Pinpoint the cell where the given text exists, returning its [x, y] midpoint coordinate. 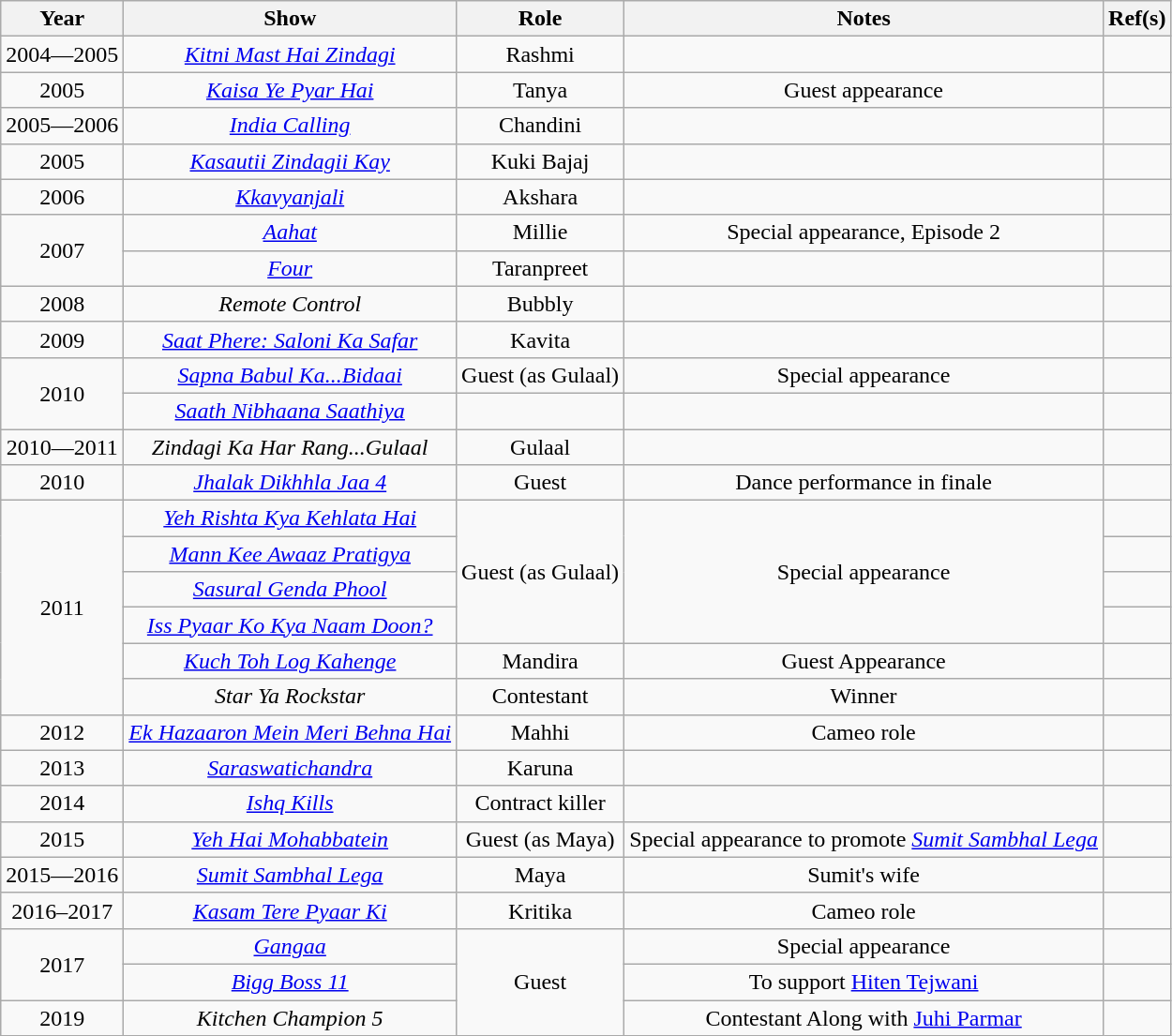
Rashmi [540, 54]
Kasam Tere Pyaar Ki [291, 910]
Sapna Babul Ka...Bidaai [291, 375]
2014 [62, 803]
Kasautii Zindagii Kay [291, 161]
Jhalak Dikhhla Jaa 4 [291, 483]
Chandini [540, 126]
Ishq Kills [291, 803]
Maya [540, 875]
Sumit's wife [864, 875]
Kavita [540, 339]
Mandira [540, 661]
Iss Pyaar Ko Kya Naam Doon? [291, 625]
Contract killer [540, 803]
2006 [62, 197]
2005—2006 [62, 126]
Yeh Hai Mohabbatein [291, 839]
Kitni Mast Hai Zindagi [291, 54]
Contestant Along with Juhi Parmar [864, 1017]
Mahhi [540, 732]
2017 [62, 964]
India Calling [291, 126]
Role [540, 19]
Kaisa Ye Pyar Hai [291, 90]
2015—2016 [62, 875]
Contestant [540, 697]
2012 [62, 732]
2010—2011 [62, 447]
2007 [62, 250]
Aahat [291, 233]
Karuna [540, 768]
Gulaal [540, 447]
Kuki Bajaj [540, 161]
Bubbly [540, 304]
Gangaa [291, 946]
Special appearance, Episode 2 [864, 233]
2009 [62, 339]
Year [62, 19]
Akshara [540, 197]
Saraswatichandra [291, 768]
Four [291, 268]
Saath Nibhaana Saathiya [291, 411]
Guest Appearance [864, 661]
Mann Kee Awaaz Pratigya [291, 554]
Winner [864, 697]
Kuch Toh Log Kahenge [291, 661]
Kkavyanjali [291, 197]
Millie [540, 233]
Show [291, 19]
2013 [62, 768]
Star Ya Rockstar [291, 697]
Dance performance in finale [864, 483]
Kritika [540, 910]
Ref(s) [1137, 19]
Notes [864, 19]
Taranpreet [540, 268]
Guest (as Maya) [540, 839]
2004—2005 [62, 54]
To support Hiten Tejwani [864, 982]
Kitchen Champion 5 [291, 1017]
Special appearance to promote Sumit Sambhal Lega [864, 839]
Yeh Rishta Kya Kehlata Hai [291, 518]
2011 [62, 608]
2015 [62, 839]
Ek Hazaaron Mein Meri Behna Hai [291, 732]
Sasural Genda Phool [291, 590]
Guest appearance [864, 90]
Sumit Sambhal Lega [291, 875]
2008 [62, 304]
2016–2017 [62, 910]
Saat Phere: Saloni Ka Safar [291, 339]
2019 [62, 1017]
Bigg Boss 11 [291, 982]
Zindagi Ka Har Rang...Gulaal [291, 447]
Tanya [540, 90]
Remote Control [291, 304]
